Return [x, y] of the center of cell containing provided text 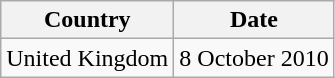
8 October 2010 [254, 58]
United Kingdom [88, 58]
Date [254, 20]
Country [88, 20]
